Identify which cell holds the provided text, then report its [X, Y] central coordinate. 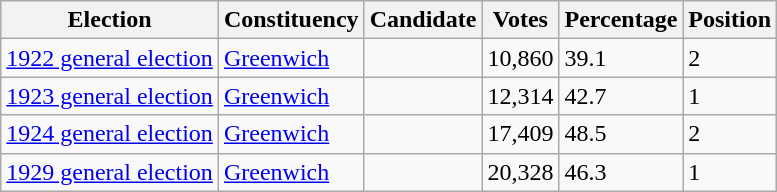
17,409 [520, 134]
Election [110, 20]
Votes [520, 20]
10,860 [520, 58]
Constituency [291, 20]
42.7 [621, 96]
20,328 [520, 172]
1922 general election [110, 58]
1929 general election [110, 172]
46.3 [621, 172]
48.5 [621, 134]
39.1 [621, 58]
Position [730, 20]
Percentage [621, 20]
1923 general election [110, 96]
1924 general election [110, 134]
12,314 [520, 96]
Candidate [423, 20]
